From the cell containing the given text, extract its center point as (X, Y) coordinate. 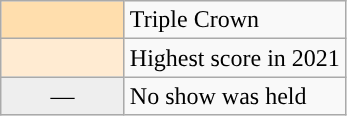
No show was held (234, 96)
Triple Crown (234, 20)
— (63, 96)
Highest score in 2021 (234, 58)
